Pinpoint the cell where the given text exists, returning its (x, y) midpoint coordinate. 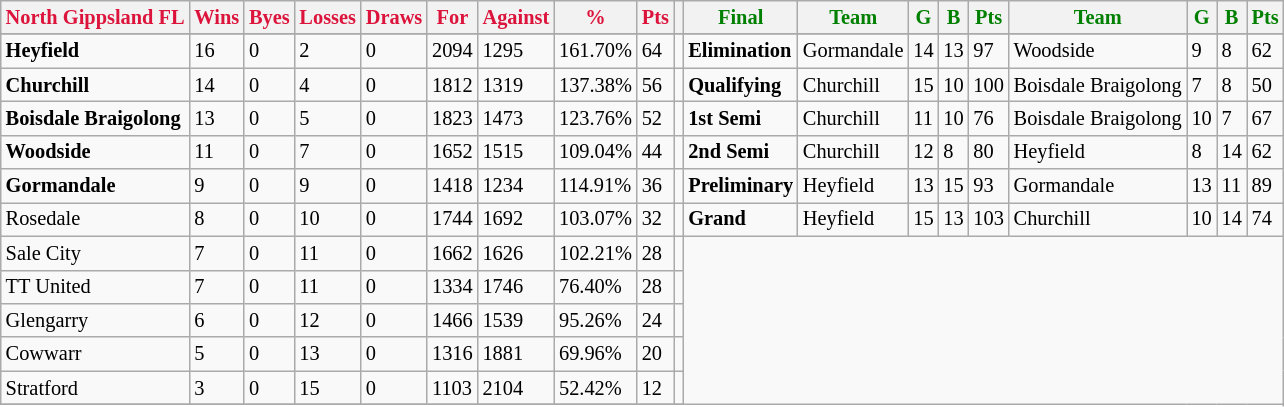
2104 (516, 388)
100 (988, 85)
20 (656, 354)
Preliminary (740, 186)
1652 (452, 152)
% (596, 17)
TT United (96, 287)
80 (988, 152)
Qualifying (740, 85)
76 (988, 118)
24 (656, 320)
1466 (452, 320)
109.04% (596, 152)
1881 (516, 354)
3 (216, 388)
1316 (452, 354)
97 (988, 51)
103 (988, 219)
69.96% (596, 354)
Rosedale (96, 219)
4 (328, 85)
Sale City (96, 253)
Glengarry (96, 320)
64 (656, 51)
67 (1266, 118)
93 (988, 186)
44 (656, 152)
1662 (452, 253)
56 (656, 85)
52 (656, 118)
1st Semi (740, 118)
1473 (516, 118)
For (452, 17)
Draws (394, 17)
76.40% (596, 287)
1319 (516, 85)
Losses (328, 17)
95.26% (596, 320)
16 (216, 51)
161.70% (596, 51)
1746 (516, 287)
1295 (516, 51)
1626 (516, 253)
114.91% (596, 186)
50 (1266, 85)
1744 (452, 219)
1692 (516, 219)
74 (1266, 219)
32 (656, 219)
Wins (216, 17)
103.07% (596, 219)
Final (740, 17)
2nd Semi (740, 152)
1418 (452, 186)
123.76% (596, 118)
1234 (516, 186)
89 (1266, 186)
2 (328, 51)
Against (516, 17)
137.38% (596, 85)
52.42% (596, 388)
1334 (452, 287)
36 (656, 186)
Cowwarr (96, 354)
1812 (452, 85)
2094 (452, 51)
North Gippsland FL (96, 17)
1515 (516, 152)
1823 (452, 118)
6 (216, 320)
Byes (269, 17)
102.21% (596, 253)
Elimination (740, 51)
Stratford (96, 388)
1103 (452, 388)
Grand (740, 219)
1539 (516, 320)
